Pinpoint the cell where the given text exists, returning its (x, y) midpoint coordinate. 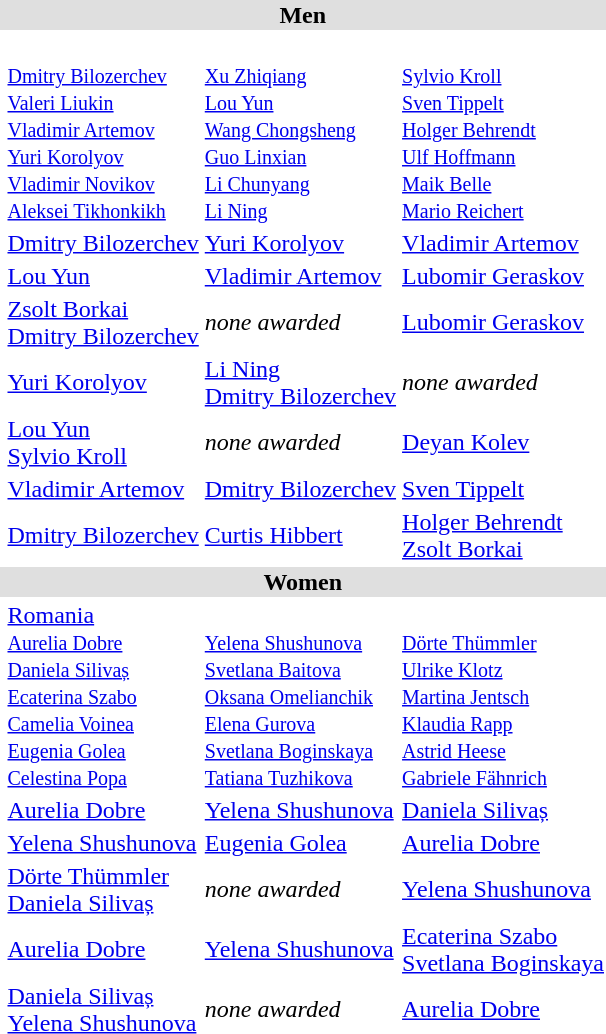
Dörte Thümmler Daniela Silivaș (103, 890)
Daniela Silivaș (504, 810)
Lou Yun (103, 276)
Women (303, 582)
Yelena ShushunovaSvetlana BaitovaOksana OmelianchikElena GurovaSvetlana BoginskayaTatiana Tuzhikova (300, 696)
Sylvio KrollSven TippeltHolger BehrendtUlf HoffmannMaik BelleMario Reichert (504, 129)
Deyan Kolev (504, 442)
Men (303, 15)
Zsolt Borkai Dmitry Bilozerchev (103, 322)
Curtis Hibbert (300, 536)
Lou Yun Sylvio Kroll (103, 442)
Dmitry BilozerchevValeri LiukinVladimir ArtemovYuri KorolyovVladimir NovikovAleksei Tikhonkikh (103, 129)
RomaniaAurelia DobreDaniela SilivașEcaterina SzaboCamelia VoineaEugenia GoleaCelestina Popa (103, 696)
Dörte ThümmlerUlrike KlotzMartina JentschKlaudia RappAstrid HeeseGabriele Fähnrich (504, 696)
Sven Tippelt (504, 489)
Xu ZhiqiangLou YunWang ChongshengGuo LinxianLi ChunyangLi Ning (300, 129)
Holger Behrendt Zsolt Borkai (504, 536)
Li Ning Dmitry Bilozerchev (300, 382)
Ecaterina Szabo Svetlana Boginskaya (504, 950)
Eugenia Golea (300, 843)
